For the text-containing cell, return its midpoint in (x, y) coordinate format. 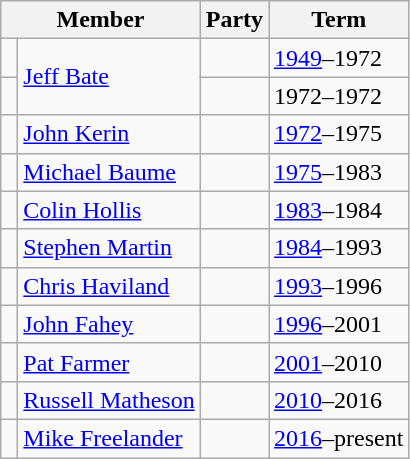
Member (100, 20)
1984–1993 (339, 248)
1975–1983 (339, 172)
2001–2010 (339, 362)
Party (234, 20)
1972–1972 (339, 96)
Chris Haviland (109, 286)
John Fahey (109, 324)
Michael Baume (109, 172)
Colin Hollis (109, 210)
2010–2016 (339, 400)
1972–1975 (339, 134)
John Kerin (109, 134)
Russell Matheson (109, 400)
1996–2001 (339, 324)
2016–present (339, 438)
1949–1972 (339, 58)
Jeff Bate (109, 77)
1983–1984 (339, 210)
Pat Farmer (109, 362)
Mike Freelander (109, 438)
1993–1996 (339, 286)
Term (339, 20)
Stephen Martin (109, 248)
